Search for the cell housing the specified text and yield its [x, y] center coordinate. 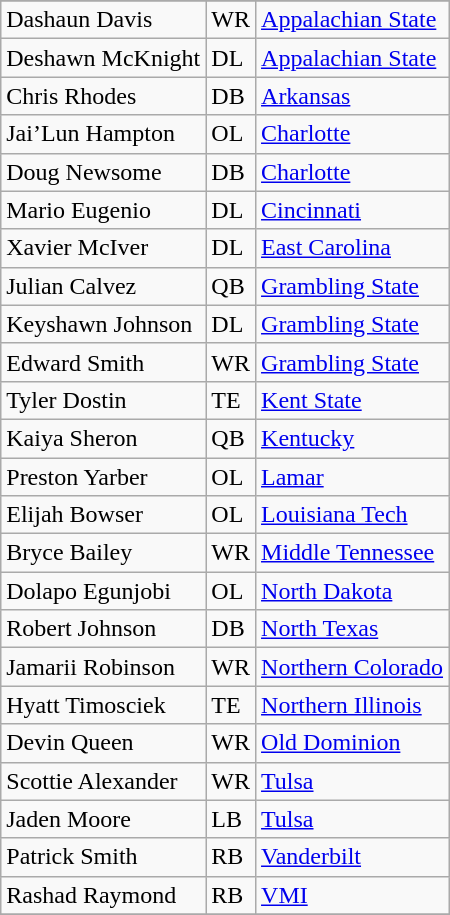
Jaden Moore [104, 819]
Middle Tennessee [352, 553]
Dolapo Egunjobi [104, 591]
Northern Colorado [352, 667]
Dashaun Davis [104, 20]
Vanderbilt [352, 857]
Deshawn McKnight [104, 58]
Devin Queen [104, 743]
North Dakota [352, 591]
Kent State [352, 400]
Xavier McIver [104, 248]
Preston Yarber [104, 477]
Arkansas [352, 96]
Robert Johnson [104, 629]
North Texas [352, 629]
Doug Newsome [104, 172]
Hyatt Timosciek [104, 705]
Tyler Dostin [104, 400]
Bryce Bailey [104, 553]
Kaiya Sheron [104, 438]
Keyshawn Johnson [104, 324]
Jamarii Robinson [104, 667]
Old Dominion [352, 743]
Jai’Lun Hampton [104, 134]
Scottie Alexander [104, 781]
Julian Calvez [104, 286]
Chris Rhodes [104, 96]
Edward Smith [104, 362]
East Carolina [352, 248]
Elijah Bowser [104, 515]
Cincinnati [352, 210]
Northern Illinois [352, 705]
Kentucky [352, 438]
LB [231, 819]
Mario Eugenio [104, 210]
Louisiana Tech [352, 515]
Lamar [352, 477]
Patrick Smith [104, 857]
Rashad Raymond [104, 895]
VMI [352, 895]
